Return [X, Y] of the center of cell containing provided text 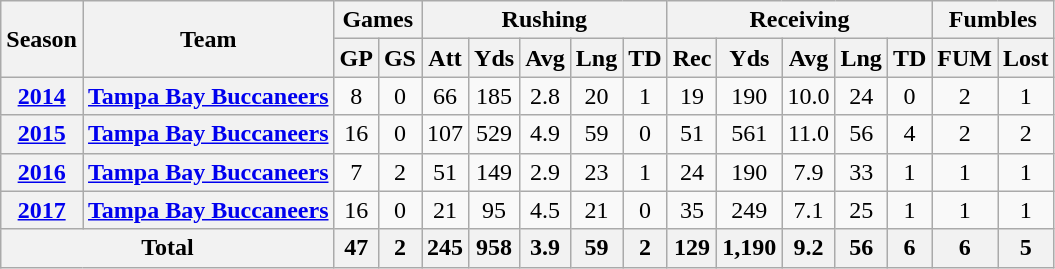
561 [750, 134]
Rushing [545, 20]
185 [494, 96]
2016 [42, 172]
2015 [42, 134]
4.5 [546, 210]
33 [861, 172]
20 [596, 96]
4.9 [546, 134]
4 [909, 134]
Att [446, 58]
9.2 [808, 248]
Team [208, 39]
2014 [42, 96]
Games [378, 20]
107 [446, 134]
95 [494, 210]
11.0 [808, 134]
245 [446, 248]
Total [168, 248]
GS [400, 58]
129 [692, 248]
2.8 [546, 96]
66 [446, 96]
25 [861, 210]
Rec [692, 58]
7 [356, 172]
FUM [965, 58]
23 [596, 172]
7.1 [808, 210]
7.9 [808, 172]
47 [356, 248]
149 [494, 172]
958 [494, 248]
19 [692, 96]
Receiving [800, 20]
8 [356, 96]
2.9 [546, 172]
5 [1026, 248]
Season [42, 39]
529 [494, 134]
10.0 [808, 96]
GP [356, 58]
35 [692, 210]
Lost [1026, 58]
249 [750, 210]
1,190 [750, 248]
2017 [42, 210]
Fumbles [993, 20]
3.9 [546, 248]
